For the text-containing cell, return its midpoint in (x, y) coordinate format. 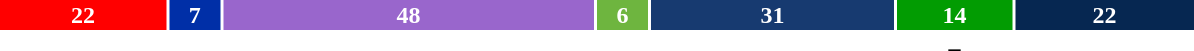
31 (772, 15)
6 (622, 15)
48 (408, 15)
14 (954, 15)
7 (194, 15)
